From the cell containing the given text, extract its center point as (x, y) coordinate. 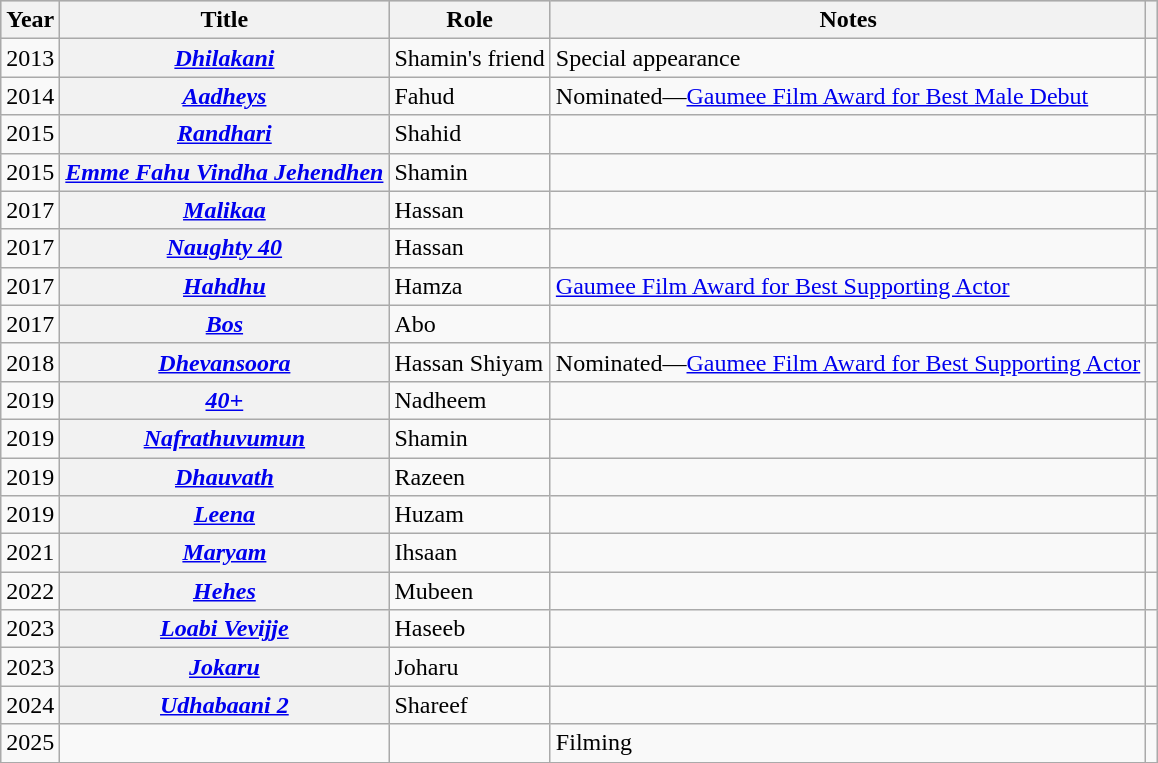
Gaumee Film Award for Best Supporting Actor (848, 286)
Nominated—Gaumee Film Award for Best Supporting Actor (848, 362)
2021 (30, 553)
Title (224, 20)
2022 (30, 591)
Huzam (470, 515)
Abo (470, 324)
Razeen (470, 477)
Randhari (224, 134)
Hahdhu (224, 286)
Dhilakani (224, 58)
Haseeb (470, 629)
Jokaru (224, 667)
Emme Fahu Vindha Jehendhen (224, 172)
Bos (224, 324)
Dhauvath (224, 477)
Nominated—Gaumee Film Award for Best Male Debut (848, 96)
Dhevansoora (224, 362)
Naughty 40 (224, 248)
Loabi Vevijje (224, 629)
Fahud (470, 96)
Hehes (224, 591)
2014 (30, 96)
Role (470, 20)
Leena (224, 515)
2025 (30, 743)
Shareef (470, 705)
Joharu (470, 667)
Nadheem (470, 400)
Maryam (224, 553)
Filming (848, 743)
Shahid (470, 134)
Hamza (470, 286)
2024 (30, 705)
Nafrathuvumun (224, 438)
Aadheys (224, 96)
Year (30, 20)
Hassan Shiyam (470, 362)
Malikaa (224, 210)
Ihsaan (470, 553)
Notes (848, 20)
2013 (30, 58)
Special appearance (848, 58)
2018 (30, 362)
Udhabaani 2 (224, 705)
40+ (224, 400)
Mubeen (470, 591)
Shamin's friend (470, 58)
